Return the (X, Y) coordinate for the center point of the cell that contains the specified text.  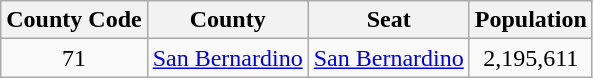
Population (530, 20)
2,195,611 (530, 58)
County Code (74, 20)
County (228, 20)
Seat (388, 20)
71 (74, 58)
